Detect which cell encompasses the target text, then output its (x, y) center coordinate. 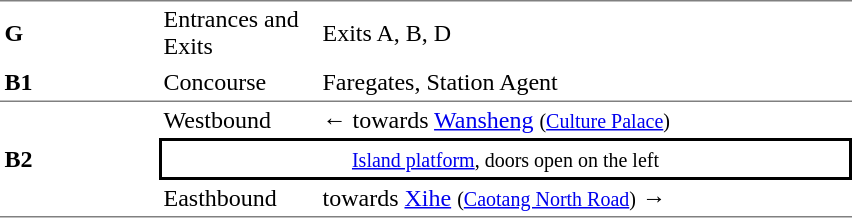
towards Xihe (Caotang North Road) → (585, 199)
Island platform, doors open on the left (506, 159)
Faregates, Station Agent (585, 83)
← towards Wansheng (Culture Palace) (585, 120)
G (80, 32)
B2 (80, 160)
Westbound (238, 120)
B1 (80, 83)
Exits A, B, D (585, 32)
Easthbound (238, 199)
Entrances and Exits (238, 32)
Concourse (238, 83)
